Pinpoint the cell where the given text exists, returning its [X, Y] midpoint coordinate. 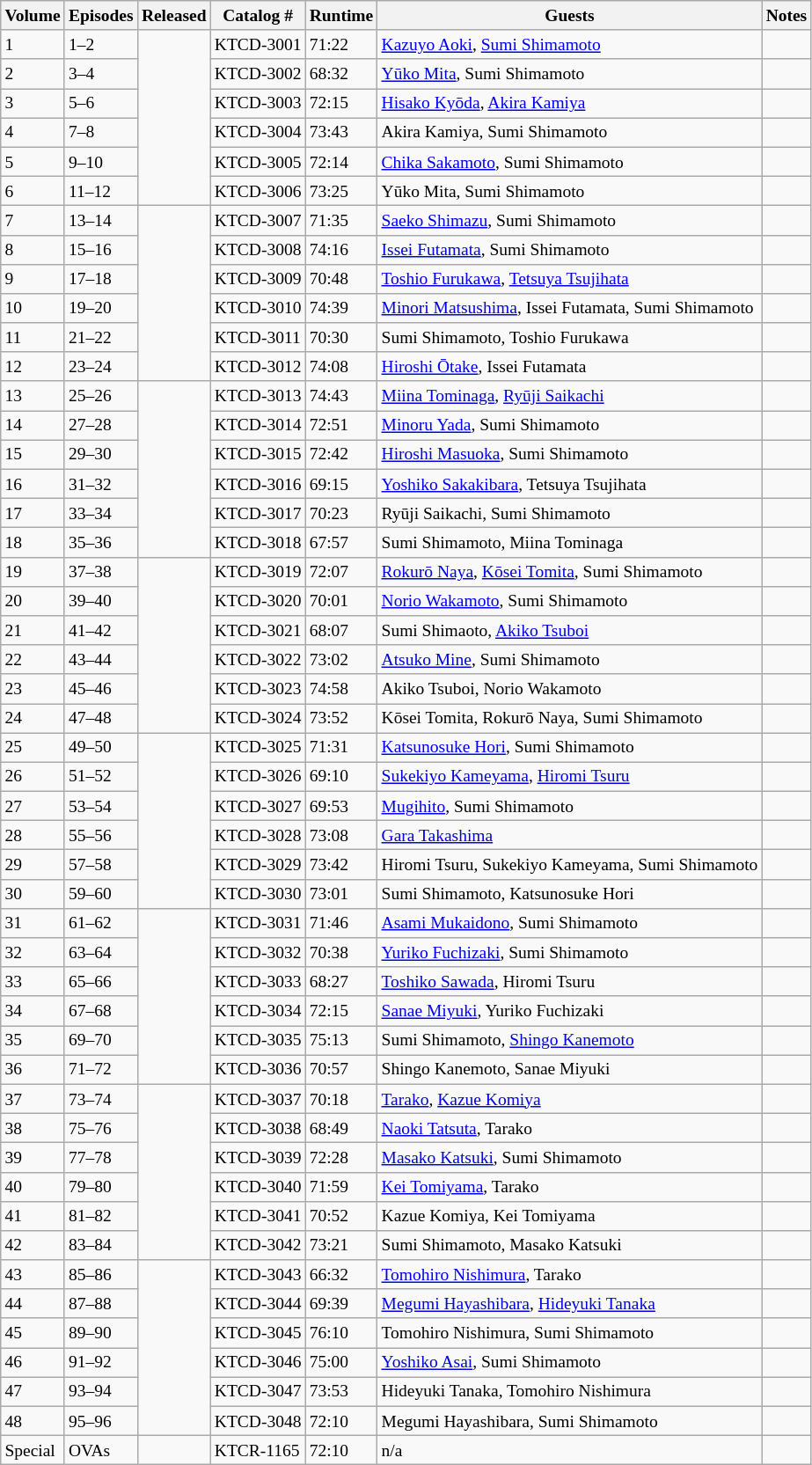
47 [33, 1392]
KTCD-3005 [258, 162]
73:02 [341, 660]
KTCD-3032 [258, 952]
Issei Futamata, Sumi Shimamoto [570, 250]
70:52 [341, 1216]
Special [33, 1450]
Tomohiro Nishimura, Tarako [570, 1274]
31–32 [100, 484]
68:07 [341, 630]
KTCD-3040 [258, 1186]
Hideyuki Tanaka, Tomohiro Nishimura [570, 1392]
73:43 [341, 132]
KTCD-3011 [258, 338]
Naoki Tatsuta, Tarako [570, 1128]
29–30 [100, 454]
KTCR-1165 [258, 1450]
73:08 [341, 836]
KTCD-3029 [258, 864]
Akira Kamiya, Sumi Shimamoto [570, 132]
74:43 [341, 396]
46 [33, 1362]
Volume [33, 16]
KTCD-3023 [258, 688]
Minoru Yada, Sumi Shimamoto [570, 426]
5–6 [100, 104]
72:51 [341, 426]
34 [33, 1010]
73:53 [341, 1392]
Yuriko Fuchizaki, Sumi Shimamoto [570, 952]
Megumi Hayashibara, Hideyuki Tanaka [570, 1304]
Sanae Miyuki, Yuriko Fuchizaki [570, 1010]
75–76 [100, 1128]
45–46 [100, 688]
81–82 [100, 1216]
Runtime [341, 16]
KTCD-3013 [258, 396]
Tomohiro Nishimura, Sumi Shimamoto [570, 1332]
69:10 [341, 776]
KTCD-3028 [258, 836]
33–34 [100, 514]
KTCD-3039 [258, 1158]
13–14 [100, 220]
4 [33, 132]
68:49 [341, 1128]
73:52 [341, 718]
15–16 [100, 250]
KTCD-3019 [258, 572]
25 [33, 748]
Yoshiko Sakakibara, Tetsuya Tsujihata [570, 484]
91–92 [100, 1362]
70:18 [341, 1098]
74:39 [341, 308]
27–28 [100, 426]
41–42 [100, 630]
31 [33, 922]
KTCD-3024 [258, 718]
70:48 [341, 278]
3 [33, 104]
11 [33, 338]
KTCD-3020 [258, 600]
73:25 [341, 190]
71–72 [100, 1070]
KTCD-3031 [258, 922]
Kazue Komiya, Kei Tomiyama [570, 1216]
41 [33, 1216]
71:35 [341, 220]
69–70 [100, 1040]
70:57 [341, 1070]
13 [33, 396]
KTCD-3017 [258, 514]
KTCD-3034 [258, 1010]
KTCD-3037 [258, 1098]
43 [33, 1274]
Norio Wakamoto, Sumi Shimamoto [570, 600]
18 [33, 542]
Kōsei Tomita, Rokurō Naya, Sumi Shimamoto [570, 718]
9 [33, 278]
42 [33, 1246]
Sumi Shimamoto, Masako Katsuki [570, 1246]
KTCD-3033 [258, 982]
Shingo Kanemoto, Sanae Miyuki [570, 1070]
Sumi Shimamoto, Toshio Furukawa [570, 338]
KTCD-3018 [258, 542]
OVAs [100, 1450]
47–48 [100, 718]
KTCD-3006 [258, 190]
Toshio Furukawa, Tetsuya Tsujihata [570, 278]
KTCD-3047 [258, 1392]
KTCD-3030 [258, 894]
69:39 [341, 1304]
20 [33, 600]
39 [33, 1158]
51–52 [100, 776]
66:32 [341, 1274]
68:27 [341, 982]
49–50 [100, 748]
15 [33, 454]
70:01 [341, 600]
Chika Sakamoto, Sumi Shimamoto [570, 162]
19–20 [100, 308]
93–94 [100, 1392]
83–84 [100, 1246]
11–12 [100, 190]
36 [33, 1070]
Ryūji Saikachi, Sumi Shimamoto [570, 514]
Mugihito, Sumi Shimamoto [570, 806]
Katsunosuke Hori, Sumi Shimamoto [570, 748]
37–38 [100, 572]
KTCD-3042 [258, 1246]
KTCD-3045 [258, 1332]
24 [33, 718]
Megumi Hayashibara, Sumi Shimamoto [570, 1420]
75:00 [341, 1362]
KTCD-3009 [258, 278]
KTCD-3044 [258, 1304]
30 [33, 894]
Episodes [100, 16]
KTCD-3007 [258, 220]
Hisako Kyōda, Akira Kamiya [570, 104]
Guests [570, 16]
Miina Tominaga, Ryūji Saikachi [570, 396]
KTCD-3022 [258, 660]
Masako Katsuki, Sumi Shimamoto [570, 1158]
Rokurō Naya, Kōsei Tomita, Sumi Shimamoto [570, 572]
21 [33, 630]
85–86 [100, 1274]
KTCD-3002 [258, 74]
71:46 [341, 922]
23 [33, 688]
72:42 [341, 454]
79–80 [100, 1186]
Minori Matsushima, Issei Futamata, Sumi Shimamoto [570, 308]
16 [33, 484]
Tarako, Kazue Komiya [570, 1098]
Hiromi Tsuru, Sukekiyo Kameyama, Sumi Shimamoto [570, 864]
73:42 [341, 864]
Catalog # [258, 16]
26 [33, 776]
69:15 [341, 484]
17 [33, 514]
69:53 [341, 806]
2 [33, 74]
73:01 [341, 894]
27 [33, 806]
72:07 [341, 572]
35 [33, 1040]
KTCD-3027 [258, 806]
22 [33, 660]
23–24 [100, 366]
28 [33, 836]
73–74 [100, 1098]
61–62 [100, 922]
5 [33, 162]
53–54 [100, 806]
29 [33, 864]
KTCD-3025 [258, 748]
KTCD-3043 [258, 1274]
12 [33, 366]
KTCD-3048 [258, 1420]
14 [33, 426]
Kei Tomiyama, Tarako [570, 1186]
10 [33, 308]
19 [33, 572]
KTCD-3003 [258, 104]
71:31 [341, 748]
72:14 [341, 162]
Sumi Shimamoto, Katsunosuke Hori [570, 894]
Hiroshi Masuoka, Sumi Shimamoto [570, 454]
Sukekiyo Kameyama, Hiromi Tsuru [570, 776]
KTCD-3004 [258, 132]
76:10 [341, 1332]
1 [33, 44]
3–4 [100, 74]
37 [33, 1098]
25–26 [100, 396]
32 [33, 952]
89–90 [100, 1332]
n/a [570, 1450]
Sumi Shimamoto, Shingo Kanemoto [570, 1040]
21–22 [100, 338]
44 [33, 1304]
45 [33, 1332]
71:59 [341, 1186]
KTCD-3035 [258, 1040]
43–44 [100, 660]
KTCD-3008 [258, 250]
63–64 [100, 952]
67:57 [341, 542]
KTCD-3015 [258, 454]
95–96 [100, 1420]
33 [33, 982]
Notes [786, 16]
Akiko Tsuboi, Norio Wakamoto [570, 688]
Sumi Shimaoto, Akiko Tsuboi [570, 630]
Toshiko Sawada, Hiromi Tsuru [570, 982]
KTCD-3036 [258, 1070]
35–36 [100, 542]
74:16 [341, 250]
7–8 [100, 132]
74:58 [341, 688]
55–56 [100, 836]
Saeko Shimazu, Sumi Shimamoto [570, 220]
72:28 [341, 1158]
KTCD-3021 [258, 630]
73:21 [341, 1246]
KTCD-3026 [258, 776]
75:13 [341, 1040]
KTCD-3012 [258, 366]
Kazuyo Aoki, Sumi Shimamoto [570, 44]
Asami Mukaidono, Sumi Shimamoto [570, 922]
67–68 [100, 1010]
6 [33, 190]
57–58 [100, 864]
Atsuko Mine, Sumi Shimamoto [570, 660]
70:38 [341, 952]
Hiroshi Ōtake, Issei Futamata [570, 366]
1–2 [100, 44]
Yoshiko Asai, Sumi Shimamoto [570, 1362]
65–66 [100, 982]
38 [33, 1128]
71:22 [341, 44]
KTCD-3001 [258, 44]
77–78 [100, 1158]
KTCD-3046 [258, 1362]
87–88 [100, 1304]
74:08 [341, 366]
KTCD-3016 [258, 484]
KTCD-3010 [258, 308]
Released [174, 16]
Sumi Shimamoto, Miina Tominaga [570, 542]
48 [33, 1420]
KTCD-3038 [258, 1128]
70:23 [341, 514]
8 [33, 250]
KTCD-3041 [258, 1216]
KTCD-3014 [258, 426]
70:30 [341, 338]
40 [33, 1186]
39–40 [100, 600]
59–60 [100, 894]
7 [33, 220]
Gara Takashima [570, 836]
17–18 [100, 278]
68:32 [341, 74]
9–10 [100, 162]
